Return (X, Y) of the center of cell containing provided text 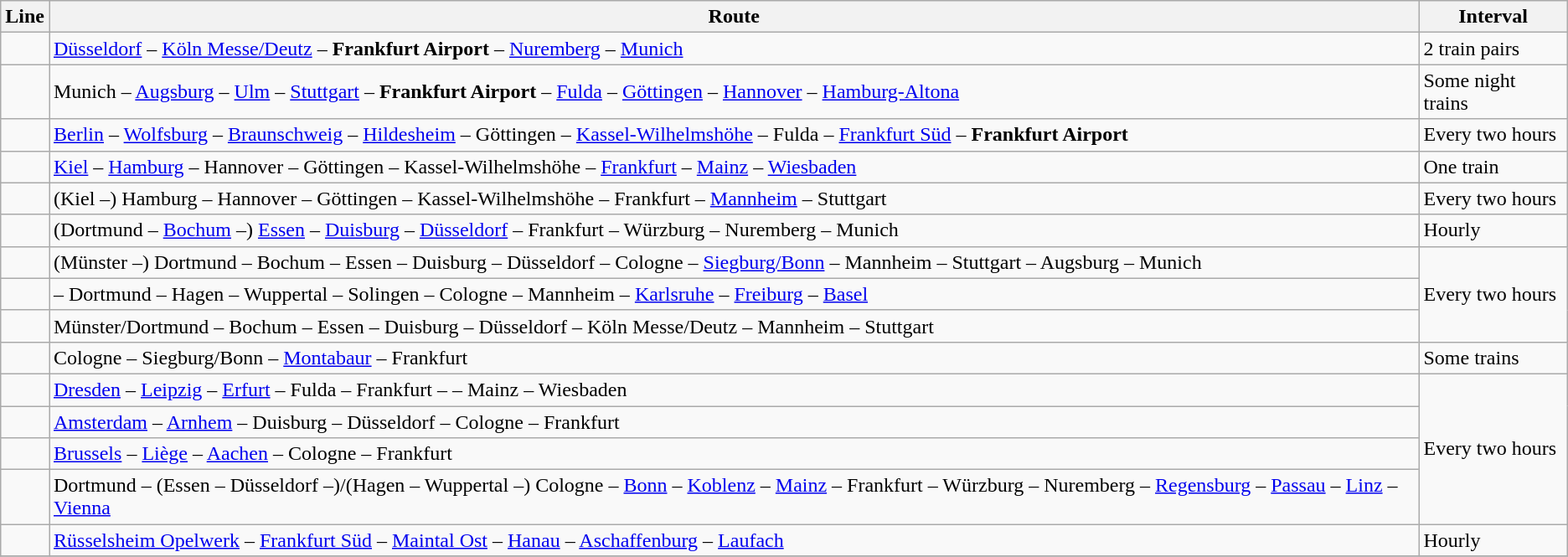
Brussels – Liège – Aachen – Cologne – Frankfurt (734, 454)
Kiel – Hamburg – Hannover – Göttingen – Kassel-Wilhelmshöhe – Frankfurt – Mainz – Wiesbaden (734, 167)
Amsterdam – Arnhem – Duisburg – Düsseldorf – Cologne – Frankfurt (734, 421)
(Kiel –) Hamburg – Hannover – Göttingen – Kassel-Wilhelmshöhe – Frankfurt – Mannheim – Stuttgart (734, 199)
Some trains (1493, 358)
One train (1493, 167)
Interval (1493, 17)
Some night trains (1493, 92)
Berlin – Wolfsburg – Braunschweig – Hildesheim – Göttingen – Kassel-Wilhelmshöhe – Fulda – Frankfurt Süd – Frankfurt Airport (734, 135)
(Münster –) Dortmund – Bochum – Essen – Duisburg – Düsseldorf – Cologne – Siegburg/Bonn – Mannheim – Stuttgart – Augsburg – Munich (734, 262)
– Dortmund – Hagen – Wuppertal – Solingen – Cologne – Mannheim – Karlsruhe – Freiburg – Basel (734, 294)
Munich – Augsburg – Ulm – Stuttgart – Frankfurt Airport – Fulda – Göttingen – Hannover – Hamburg-Altona (734, 92)
Rüsselsheim Opelwerk – Frankfurt Süd – Maintal Ost – Hanau – Aschaffenburg – Laufach (734, 540)
Cologne – Siegburg/Bonn – Montabaur – Frankfurt (734, 358)
(Dortmund – Bochum –) Essen – Duisburg – Düsseldorf – Frankfurt – Würzburg – Nuremberg – Munich (734, 230)
Münster/Dortmund – Bochum – Essen – Duisburg – Düsseldorf – Köln Messe/Deutz – Mannheim – Stuttgart (734, 326)
Dresden – Leipzig – Erfurt – Fulda – Frankfurt – – Mainz – Wiesbaden (734, 389)
Line (25, 17)
Düsseldorf – Köln Messe/Deutz – Frankfurt Airport – Nuremberg – Munich (734, 49)
Route (734, 17)
2 train pairs (1493, 49)
